Scan for the cell matching the given text and deliver its (x, y) coordinate at center. 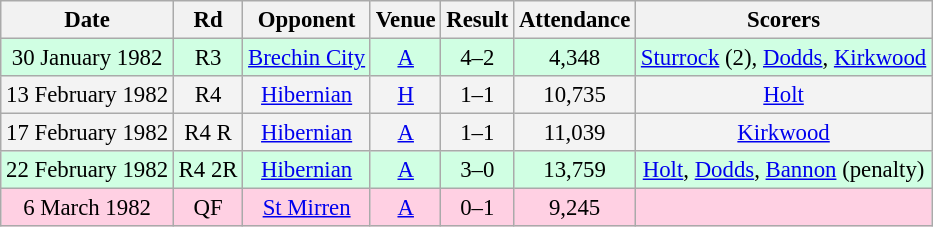
Holt (784, 95)
Holt, Dodds, Bannon (penalty) (784, 170)
Brechin City (307, 58)
11,039 (575, 133)
Attendance (575, 20)
3–0 (478, 170)
4–2 (478, 58)
St Mirren (307, 208)
Opponent (307, 20)
4,348 (575, 58)
R3 (208, 58)
Venue (406, 20)
13 February 1982 (88, 95)
Result (478, 20)
Rd (208, 20)
Sturrock (2), Dodds, Kirkwood (784, 58)
Scorers (784, 20)
9,245 (575, 208)
17 February 1982 (88, 133)
22 February 1982 (88, 170)
Date (88, 20)
10,735 (575, 95)
Kirkwood (784, 133)
R4 (208, 95)
R4 2R (208, 170)
R4 R (208, 133)
30 January 1982 (88, 58)
QF (208, 208)
0–1 (478, 208)
H (406, 95)
13,759 (575, 170)
6 March 1982 (88, 208)
